From the cell containing the given text, extract its center point as (x, y) coordinate. 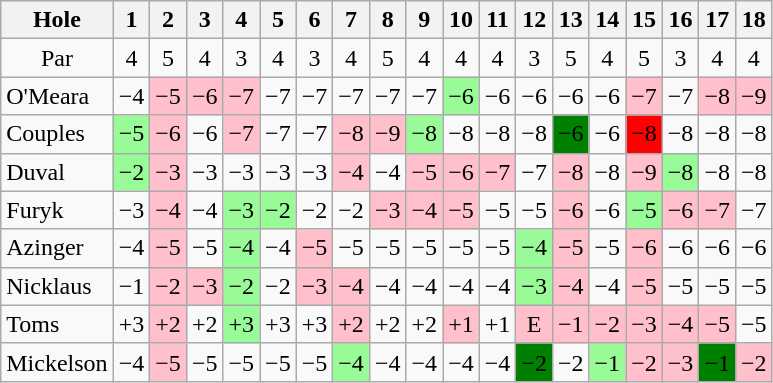
16 (680, 20)
14 (608, 20)
E (534, 324)
9 (424, 20)
Azinger (57, 248)
18 (754, 20)
17 (718, 20)
12 (534, 20)
Duval (57, 172)
2 (168, 20)
Par (57, 58)
7 (352, 20)
Toms (57, 324)
Couples (57, 134)
11 (498, 20)
6 (314, 20)
Nicklaus (57, 286)
Hole (57, 20)
O'Meara (57, 96)
1 (132, 20)
Mickelson (57, 362)
Furyk (57, 210)
13 (570, 20)
8 (388, 20)
10 (462, 20)
15 (644, 20)
